Determine the (x, y) coordinate at the center of the cell enclosing the given text.  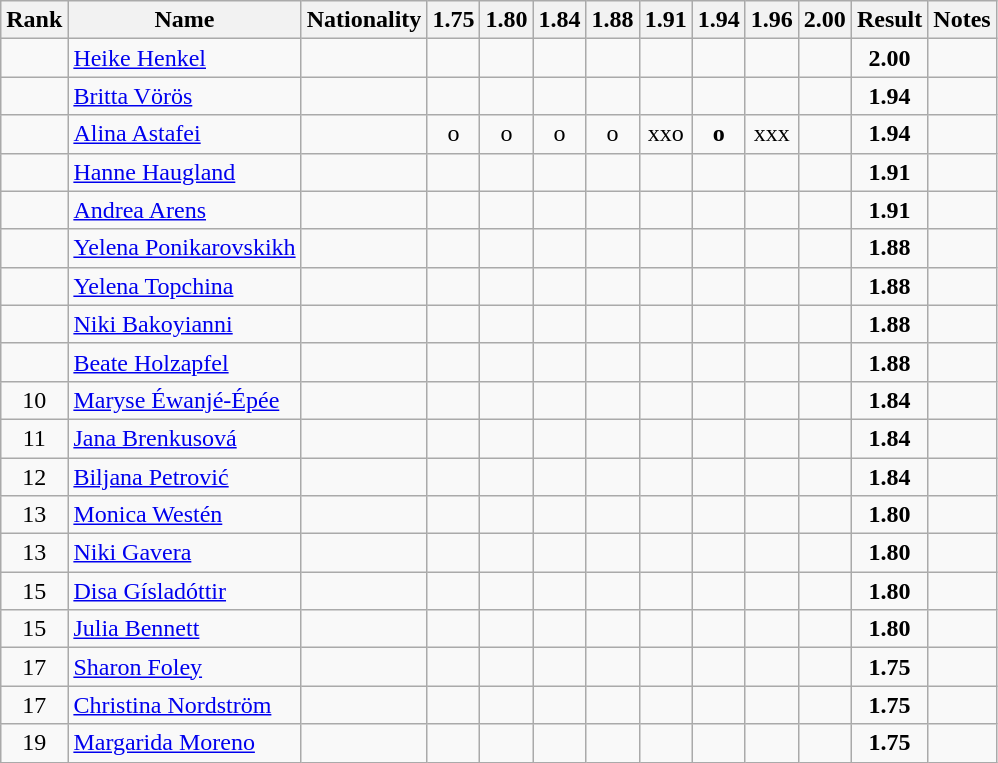
Yelena Topchina (184, 286)
Monica Westén (184, 515)
Heike Henkel (184, 58)
Nationality (364, 20)
Yelena Ponikarovskikh (184, 248)
Disa Gísladóttir (184, 591)
Name (184, 20)
10 (34, 400)
Alina Astafei (184, 134)
Beate Holzapfel (184, 362)
Notes (962, 20)
Margarida Moreno (184, 743)
Rank (34, 20)
Maryse Éwanjé-Épée (184, 400)
11 (34, 438)
Result (889, 20)
Andrea Arens (184, 210)
Britta Vörös (184, 96)
Sharon Foley (184, 667)
Niki Bakoyianni (184, 324)
Hanne Haugland (184, 172)
xxx (772, 134)
Niki Gavera (184, 553)
Julia Bennett (184, 629)
Jana Brenkusová (184, 438)
Christina Nordström (184, 705)
19 (34, 743)
Biljana Petrović (184, 477)
1.96 (772, 20)
xxo (666, 134)
12 (34, 477)
